Output the (x, y) coordinate of the center of the cell containing the given text.  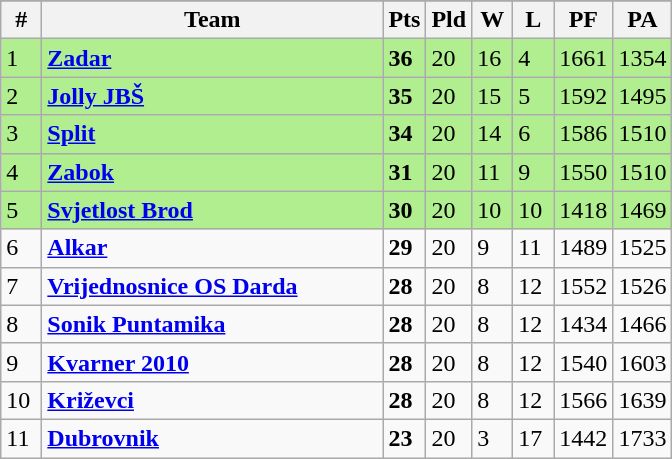
Svjetlost Brod (212, 210)
36 (404, 58)
Jolly JBŠ (212, 96)
31 (404, 172)
Kvarner 2010 (212, 362)
23 (404, 438)
1354 (642, 58)
1639 (642, 400)
1733 (642, 438)
1489 (584, 248)
1434 (584, 324)
1552 (584, 286)
7 (22, 286)
Vrijednosnice OS Darda (212, 286)
35 (404, 96)
1586 (584, 134)
Zabok (212, 172)
1 (22, 58)
W (492, 20)
Alkar (212, 248)
Dubrovnik (212, 438)
1566 (584, 400)
1603 (642, 362)
1661 (584, 58)
1526 (642, 286)
Split (212, 134)
1495 (642, 96)
1442 (584, 438)
Pts (404, 20)
16 (492, 58)
1525 (642, 248)
Team (212, 20)
L (534, 20)
30 (404, 210)
Pld (449, 20)
1540 (584, 362)
2 (22, 96)
PF (584, 20)
Križevci (212, 400)
14 (492, 134)
15 (492, 96)
Zadar (212, 58)
34 (404, 134)
1469 (642, 210)
PA (642, 20)
1418 (584, 210)
# (22, 20)
29 (404, 248)
1466 (642, 324)
1550 (584, 172)
Sonik Puntamika (212, 324)
1592 (584, 96)
17 (534, 438)
